Locate the cell with the specified text and output its [x, y] center coordinate. 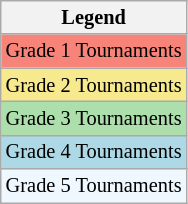
Grade 1 Tournaments [94, 51]
Grade 5 Tournaments [94, 186]
Grade 2 Tournaments [94, 85]
Legend [94, 17]
Grade 4 Tournaments [94, 152]
Grade 3 Tournaments [94, 118]
